Pinpoint the cell where the given text exists, returning its (X, Y) midpoint coordinate. 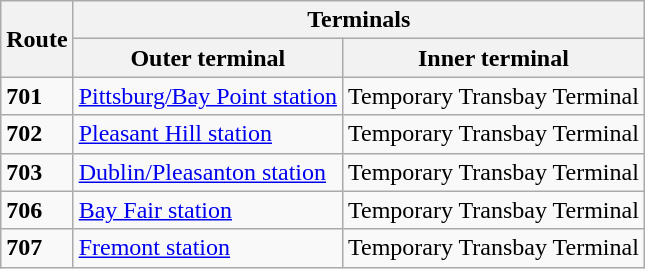
Outer terminal (208, 58)
Route (37, 39)
707 (37, 248)
701 (37, 96)
Pleasant Hill station (208, 134)
Pittsburg/Bay Point station (208, 96)
Bay Fair station (208, 210)
Dublin/Pleasanton station (208, 172)
706 (37, 210)
Terminals (358, 20)
Inner terminal (493, 58)
702 (37, 134)
Fremont station (208, 248)
703 (37, 172)
